Identify which cell holds the provided text, then report its (x, y) central coordinate. 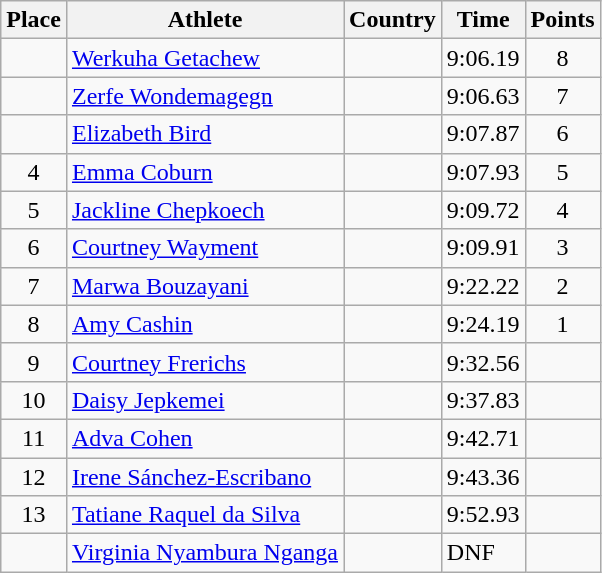
9:07.87 (483, 134)
9:06.19 (483, 58)
Points (562, 20)
Courtney Frerichs (204, 362)
Daisy Jepkemei (204, 400)
1 (562, 324)
9:06.63 (483, 96)
3 (562, 248)
12 (34, 477)
9:07.93 (483, 172)
9:09.72 (483, 210)
DNF (483, 553)
11 (34, 438)
9:22.22 (483, 286)
Irene Sánchez-Escribano (204, 477)
Courtney Wayment (204, 248)
9:09.91 (483, 248)
Time (483, 20)
10 (34, 400)
Athlete (204, 20)
9:43.36 (483, 477)
9:32.56 (483, 362)
9 (34, 362)
Tatiane Raquel da Silva (204, 515)
Country (393, 20)
Virginia Nyambura Nganga (204, 553)
9:24.19 (483, 324)
Jackline Chepkoech (204, 210)
9:52.93 (483, 515)
2 (562, 286)
Adva Cohen (204, 438)
Amy Cashin (204, 324)
13 (34, 515)
9:42.71 (483, 438)
Werkuha Getachew (204, 58)
Place (34, 20)
Emma Coburn (204, 172)
Zerfe Wondemagegn (204, 96)
Elizabeth Bird (204, 134)
9:37.83 (483, 400)
Marwa Bouzayani (204, 286)
